Provide the (x, y) coordinate of the cell's center where the given text is located.  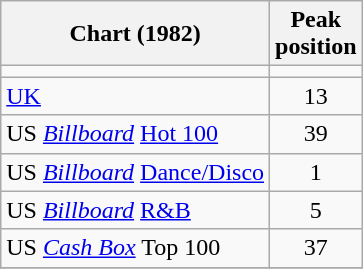
Peakposition (316, 34)
37 (316, 248)
39 (316, 134)
5 (316, 210)
1 (316, 172)
US Billboard Hot 100 (136, 134)
US Billboard Dance/Disco (136, 172)
US Billboard R&B (136, 210)
13 (316, 96)
UK (136, 96)
US Cash Box Top 100 (136, 248)
Chart (1982) (136, 34)
